Identify which cell holds the provided text, then report its (X, Y) central coordinate. 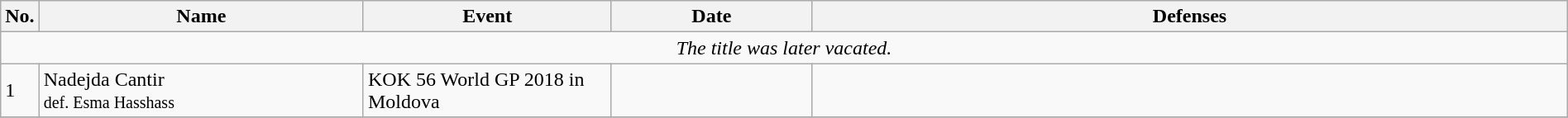
Event (486, 17)
KOK 56 World GP 2018 in Moldova (486, 91)
Defenses (1189, 17)
The title was later vacated. (784, 48)
1 (20, 91)
Nadejda Cantir def. Esma Hasshass (201, 91)
No. (20, 17)
Date (711, 17)
Name (201, 17)
